Pinpoint the cell where the given text exists, returning its (X, Y) midpoint coordinate. 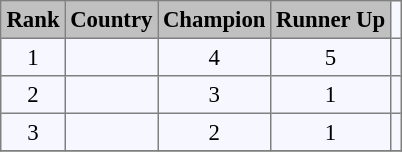
4 (214, 57)
Rank (33, 20)
Champion (214, 20)
5 (331, 57)
Country (112, 20)
Runner Up (331, 20)
